Output the (X, Y) coordinate of the center of the cell containing the given text.  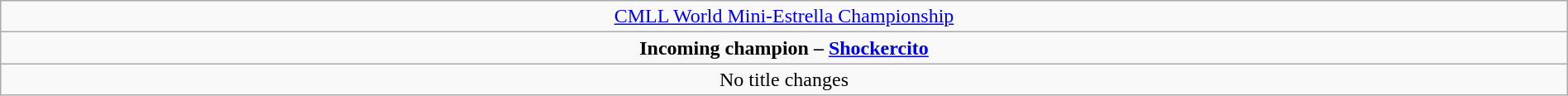
Incoming champion – Shockercito (784, 48)
CMLL World Mini-Estrella Championship (784, 17)
No title changes (784, 79)
